Return the (x, y) coordinate for the center point of the cell that contains the specified text.  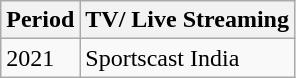
TV/ Live Streaming (188, 20)
Sportscast India (188, 58)
2021 (40, 58)
Period (40, 20)
